From the cell containing the given text, extract its center point as [x, y] coordinate. 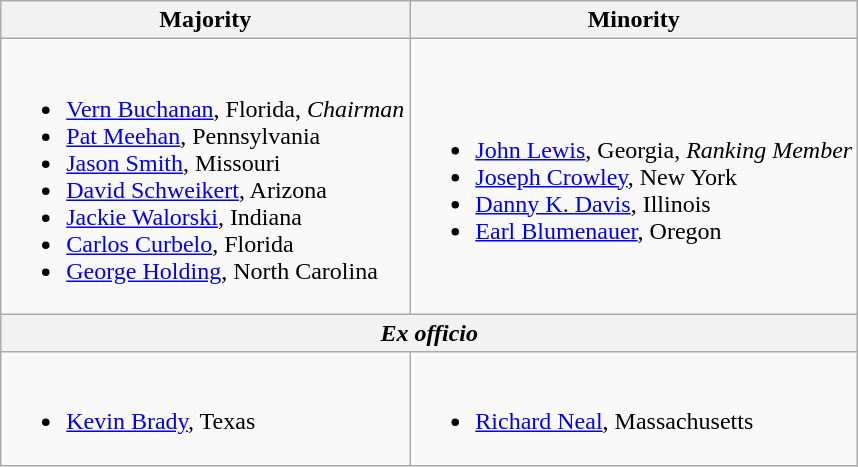
Ex officio [430, 333]
Kevin Brady, Texas [206, 408]
Majority [206, 20]
Minority [634, 20]
John Lewis, Georgia, Ranking MemberJoseph Crowley, New YorkDanny K. Davis, IllinoisEarl Blumenauer, Oregon [634, 176]
Richard Neal, Massachusetts [634, 408]
